Detect which cell encompasses the target text, then output its [x, y] center coordinate. 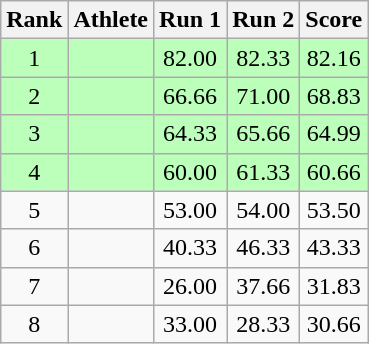
Rank [34, 20]
28.33 [264, 324]
3 [34, 134]
26.00 [190, 286]
82.33 [264, 58]
40.33 [190, 248]
66.66 [190, 96]
64.33 [190, 134]
53.50 [334, 210]
82.16 [334, 58]
31.83 [334, 286]
37.66 [264, 286]
60.66 [334, 172]
68.83 [334, 96]
5 [34, 210]
61.33 [264, 172]
Athlete [111, 20]
Score [334, 20]
6 [34, 248]
65.66 [264, 134]
53.00 [190, 210]
8 [34, 324]
4 [34, 172]
43.33 [334, 248]
33.00 [190, 324]
82.00 [190, 58]
Run 1 [190, 20]
1 [34, 58]
Run 2 [264, 20]
64.99 [334, 134]
30.66 [334, 324]
71.00 [264, 96]
54.00 [264, 210]
7 [34, 286]
46.33 [264, 248]
60.00 [190, 172]
2 [34, 96]
